Locate the cell with the specified text and output its [x, y] center coordinate. 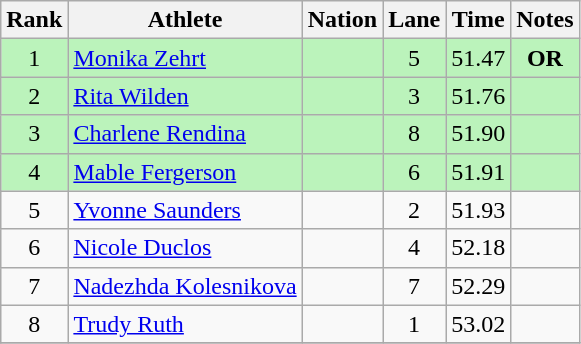
51.47 [478, 58]
Rita Wilden [185, 96]
52.29 [478, 286]
51.93 [478, 210]
Monika Zehrt [185, 58]
51.76 [478, 96]
Nicole Duclos [185, 248]
Rank [34, 20]
Charlene Rendina [185, 134]
Trudy Ruth [185, 324]
Time [478, 20]
53.02 [478, 324]
Yvonne Saunders [185, 210]
Notes [545, 20]
Nation [342, 20]
52.18 [478, 248]
51.90 [478, 134]
Nadezhda Kolesnikova [185, 286]
51.91 [478, 172]
Lane [414, 20]
Mable Fergerson [185, 172]
OR [545, 58]
Athlete [185, 20]
